For the text-containing cell, return its midpoint in (X, Y) coordinate format. 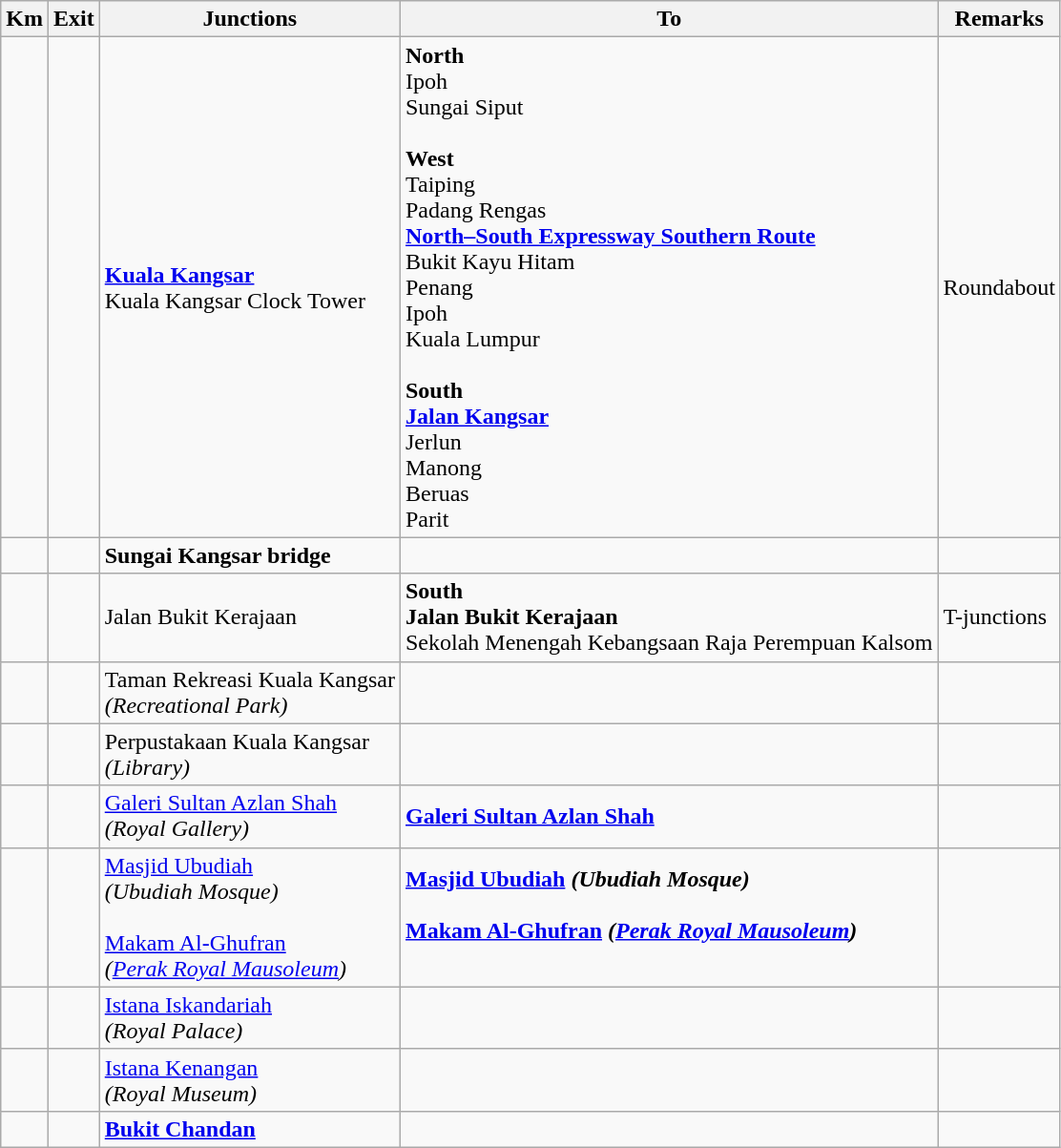
Jalan Bukit Kerajaan (250, 617)
Galeri Sultan Azlan Shah(Royal Gallery) (250, 817)
To (669, 19)
Bukit Chandan (250, 1129)
SouthJalan Bukit KerajaanSekolah Menengah Kebangsaan Raja Perempuan Kalsom (669, 617)
Istana Kenangan(Royal Museum) (250, 1080)
Km (25, 19)
Roundabout (999, 287)
Istana Iskandariah(Royal Palace) (250, 1017)
Kuala KangsarKuala Kangsar Clock Tower (250, 287)
Masjid Ubudiah (Ubudiah Mosque) Makam Al-Ghufran (Perak Royal Mausoleum) (669, 917)
Exit (73, 19)
Sungai Kangsar bridge (250, 555)
Masjid Ubudiah (Ubudiah Mosque)Makam Al-Ghufran(Perak Royal Mausoleum) (250, 917)
T-junctions (999, 617)
Remarks (999, 19)
Perpustakaan Kuala Kangsar(Library) (250, 754)
Junctions (250, 19)
Taman Rekreasi Kuala Kangsar(Recreational Park) (250, 693)
Galeri Sultan Azlan Shah (669, 817)
